Provide the (x, y) coordinate of the cell's center where the given text is located.  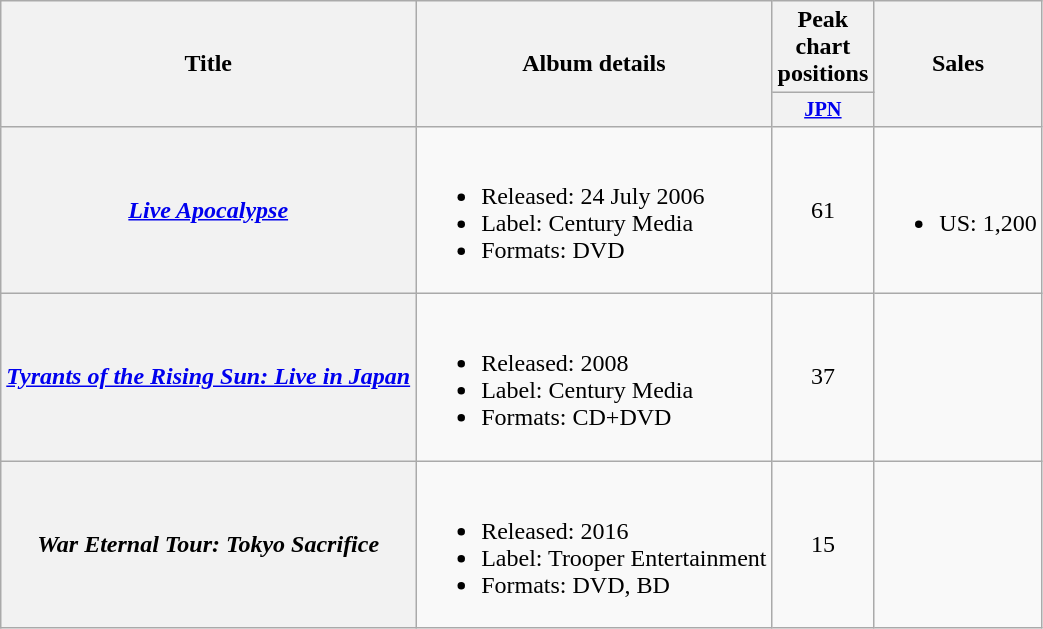
Live Apocalypse (208, 210)
Tyrants of the Rising Sun: Live in Japan (208, 378)
US: 1,200 (958, 210)
Released: 2008Label: Century MediaFormats: CD+DVD (594, 378)
JPN (823, 110)
61 (823, 210)
War Eternal Tour: Tokyo Sacrifice (208, 544)
Released: 24 July 2006Label: Century MediaFormats: DVD (594, 210)
Peak chart positions (823, 47)
15 (823, 544)
37 (823, 378)
Released: 2016Label: Trooper EntertainmentFormats: DVD, BD (594, 544)
Album details (594, 64)
Title (208, 64)
Sales (958, 64)
